For the text-containing cell, return its midpoint in [x, y] coordinate format. 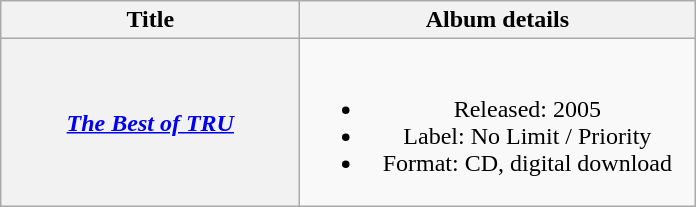
Title [150, 20]
Released: 2005Label: No Limit / PriorityFormat: CD, digital download [498, 122]
The Best of TRU [150, 122]
Album details [498, 20]
